From the cell containing the given text, extract its center point as [x, y] coordinate. 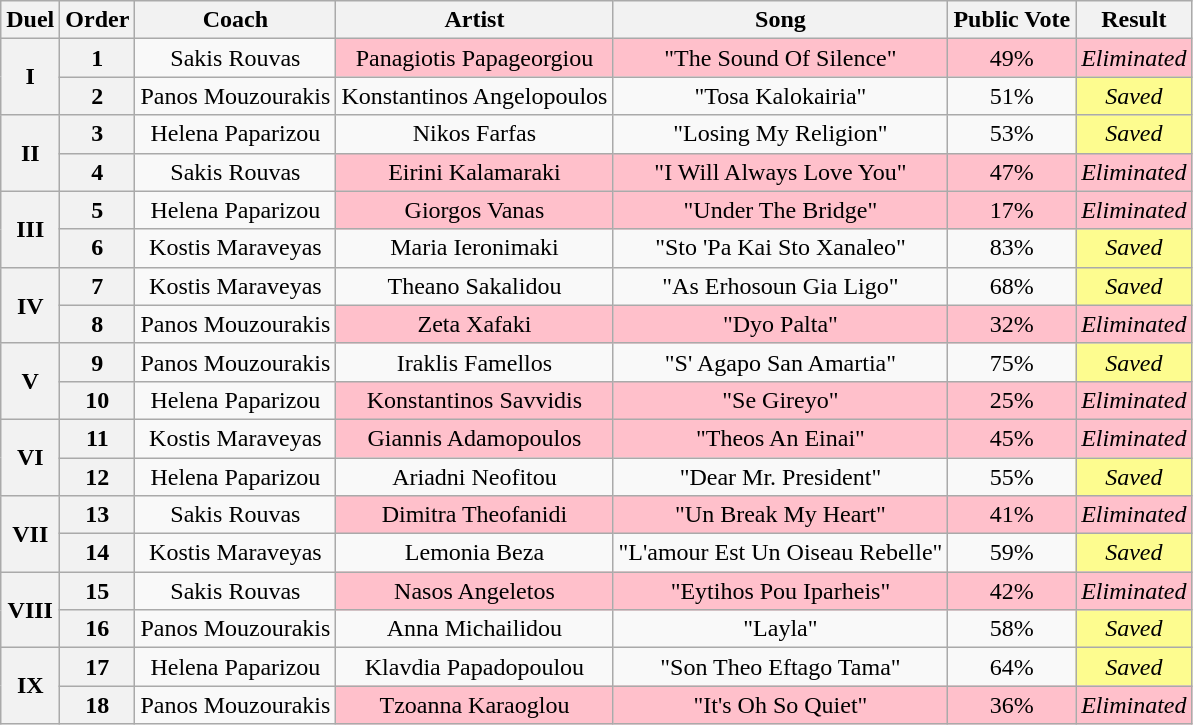
17% [1012, 210]
Artist [474, 20]
IX [30, 686]
14 [98, 553]
13 [98, 515]
9 [98, 362]
Klavdia Papadopoulou [474, 667]
"I Will Always Love You" [780, 172]
Song [780, 20]
32% [1012, 324]
II [30, 153]
"Losing My Religion" [780, 134]
Tzoanna Karaoglou [474, 705]
"Eytihos Pou Iparheis" [780, 591]
Eirini Kalamaraki [474, 172]
VI [30, 457]
83% [1012, 248]
Lemonia Beza [474, 553]
15 [98, 591]
75% [1012, 362]
49% [1012, 58]
55% [1012, 477]
V [30, 381]
Giorgos Vanas [474, 210]
Nasos Angeletos [474, 591]
Ariadni Neofitou [474, 477]
25% [1012, 400]
Duel [30, 20]
59% [1012, 553]
68% [1012, 286]
45% [1012, 438]
2 [98, 96]
IV [30, 305]
Coach [236, 20]
I [30, 77]
Result [1134, 20]
11 [98, 438]
Maria Ieronimaki [474, 248]
Giannis Adamopoulos [474, 438]
7 [98, 286]
III [30, 229]
10 [98, 400]
51% [1012, 96]
47% [1012, 172]
1 [98, 58]
Konstantinos Savvidis [474, 400]
12 [98, 477]
Iraklis Famellos [474, 362]
"Under The Bridge" [780, 210]
Nikos Farfas [474, 134]
VII [30, 534]
41% [1012, 515]
Konstantinos Angelopoulos [474, 96]
"Tosa Kalokairia" [780, 96]
Panagiotis Papageorgiou [474, 58]
Zeta Xafaki [474, 324]
"L'amour Est Un Oiseau Rebelle" [780, 553]
16 [98, 629]
42% [1012, 591]
58% [1012, 629]
3 [98, 134]
"Dyo Palta" [780, 324]
"Layla" [780, 629]
5 [98, 210]
Anna Michailidou [474, 629]
4 [98, 172]
"As Erhosoun Gia Ligo" [780, 286]
"Se Gireyo" [780, 400]
Dimitra Theofanidi [474, 515]
53% [1012, 134]
6 [98, 248]
8 [98, 324]
VIII [30, 610]
Public Vote [1012, 20]
"S' Agapo San Amartia" [780, 362]
64% [1012, 667]
17 [98, 667]
36% [1012, 705]
"Theos An Einai" [780, 438]
"It's Oh So Quiet" [780, 705]
"The Sound Of Silence" [780, 58]
Order [98, 20]
Theano Sakalidou [474, 286]
"Un Break My Heart" [780, 515]
"Dear Mr. President" [780, 477]
18 [98, 705]
"Sto 'Pa Kai Sto Xanaleo" [780, 248]
"Son Theo Eftago Tama" [780, 667]
